Output the [x, y] coordinate of the center of the cell containing the given text.  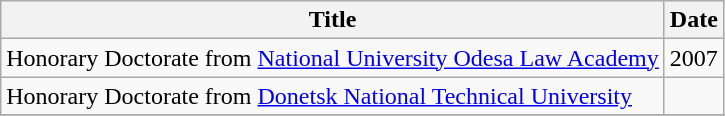
Date [694, 20]
Honorary Doctorate from Donetsk National Technical University [333, 96]
Title [333, 20]
2007 [694, 58]
Honorary Doctorate from National University Odesa Law Academy [333, 58]
